Capture the cell that displays the provided text and extract its [x, y] central coordinate. 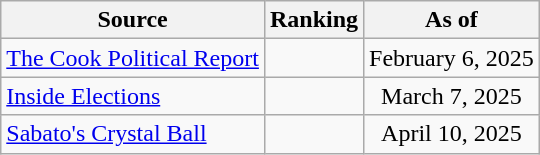
As of [452, 20]
Inside Elections [133, 96]
April 10, 2025 [452, 134]
Source [133, 20]
February 6, 2025 [452, 58]
Sabato's Crystal Ball [133, 134]
The Cook Political Report [133, 58]
March 7, 2025 [452, 96]
Ranking [314, 20]
